Output the [x, y] coordinate of the center of the cell containing the given text.  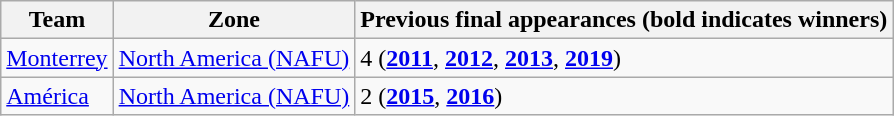
América [57, 96]
Previous final appearances (bold indicates winners) [624, 20]
2 (2015, 2016) [624, 96]
Monterrey [57, 58]
4 (2011, 2012, 2013, 2019) [624, 58]
Zone [234, 20]
Team [57, 20]
